Output the [x, y] coordinate of the center of the cell containing the given text.  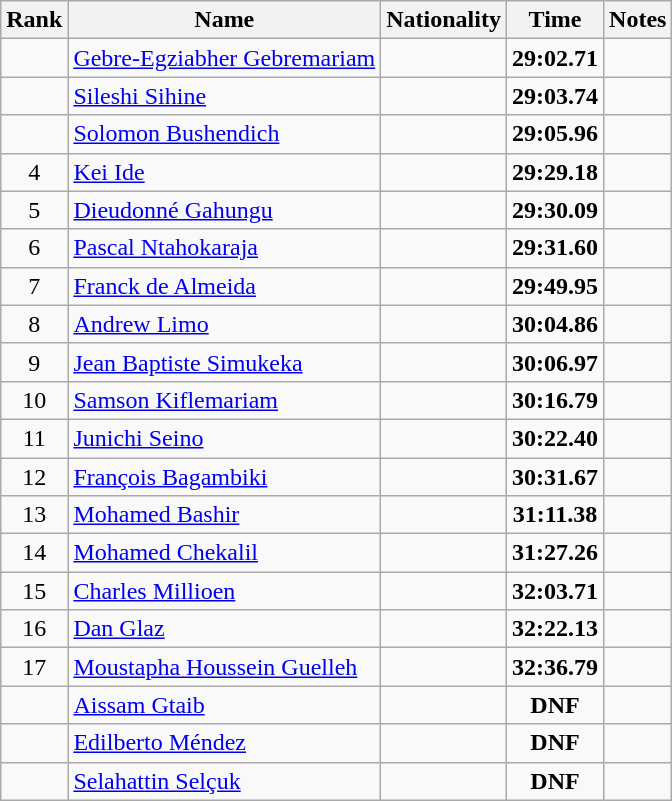
Kei Ide [224, 172]
10 [34, 400]
14 [34, 553]
16 [34, 629]
5 [34, 210]
Gebre-Egziabher Gebremariam [224, 58]
29:05.96 [554, 134]
15 [34, 591]
32:36.79 [554, 667]
31:11.38 [554, 515]
32:03.71 [554, 591]
François Bagambiki [224, 477]
Pascal Ntahokaraja [224, 248]
29:30.09 [554, 210]
Rank [34, 20]
Time [554, 20]
30:16.79 [554, 400]
Dieudonné Gahungu [224, 210]
Mohamed Chekalil [224, 553]
12 [34, 477]
Mohamed Bashir [224, 515]
4 [34, 172]
Aissam Gtaib [224, 705]
Moustapha Houssein Guelleh [224, 667]
Dan Glaz [224, 629]
8 [34, 324]
Jean Baptiste Simukeka [224, 362]
7 [34, 286]
Solomon Bushendich [224, 134]
Sileshi Sihine [224, 96]
17 [34, 667]
30:31.67 [554, 477]
9 [34, 362]
11 [34, 438]
Notes [638, 20]
Charles Millioen [224, 591]
29:29.18 [554, 172]
30:06.97 [554, 362]
Samson Kiflemariam [224, 400]
29:02.71 [554, 58]
30:22.40 [554, 438]
Name [224, 20]
Selahattin Selçuk [224, 781]
29:03.74 [554, 96]
29:31.60 [554, 248]
32:22.13 [554, 629]
6 [34, 248]
31:27.26 [554, 553]
Junichi Seino [224, 438]
30:04.86 [554, 324]
Nationality [444, 20]
Edilberto Méndez [224, 743]
Andrew Limo [224, 324]
29:49.95 [554, 286]
Franck de Almeida [224, 286]
13 [34, 515]
